Scan for the cell matching the given text and deliver its [x, y] coordinate at center. 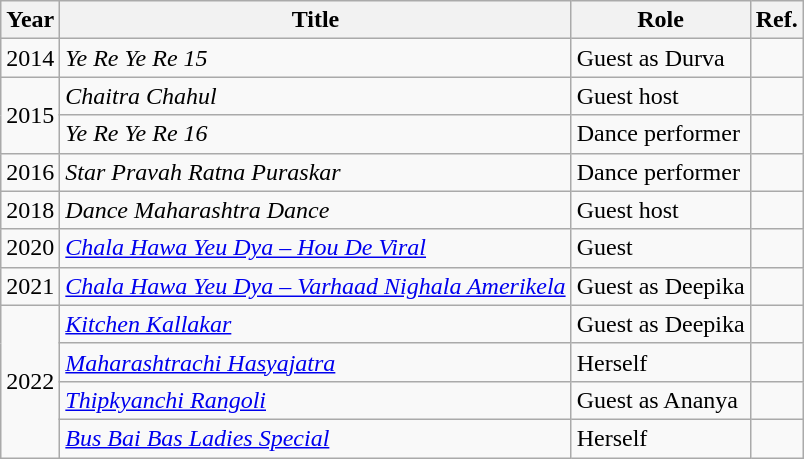
2015 [30, 115]
2014 [30, 58]
Star Pravah Ratna Puraskar [316, 172]
Guest as Durva [660, 58]
Chala Hawa Yeu Dya – Hou De Viral [316, 248]
Dance Maharashtra Dance [316, 210]
2021 [30, 286]
2022 [30, 381]
2020 [30, 248]
Title [316, 20]
2018 [30, 210]
Ye Re Ye Re 16 [316, 134]
Maharashtrachi Hasyajatra [316, 362]
Bus Bai Bas Ladies Special [316, 438]
Thipkyanchi Rangoli [316, 400]
Ye Re Ye Re 15 [316, 58]
Chaitra Chahul [316, 96]
Kitchen Kallakar [316, 324]
Role [660, 20]
Chala Hawa Yeu Dya – Varhaad Nighala Amerikela [316, 286]
Ref. [776, 20]
2016 [30, 172]
Guest as Ananya [660, 400]
Guest [660, 248]
Year [30, 20]
